Find where the given text appears and provide that cell's center as (X, Y) coordinate. 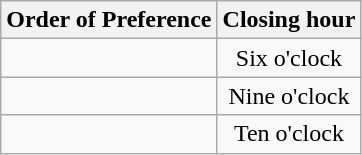
Order of Preference (109, 20)
Closing hour (289, 20)
Ten o'clock (289, 134)
Six o'clock (289, 58)
Nine o'clock (289, 96)
